For the text-containing cell, return its midpoint in (X, Y) coordinate format. 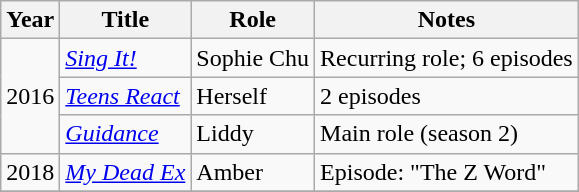
Teens React (126, 96)
Sing It! (126, 58)
Sophie Chu (253, 58)
Title (126, 20)
Main role (season 2) (447, 134)
2018 (30, 172)
Amber (253, 172)
Guidance (126, 134)
2016 (30, 96)
Role (253, 20)
Notes (447, 20)
2 episodes (447, 96)
My Dead Ex (126, 172)
Liddy (253, 134)
Herself (253, 96)
Episode: "The Z Word" (447, 172)
Recurring role; 6 episodes (447, 58)
Year (30, 20)
